From the cell containing the given text, extract its center point as (x, y) coordinate. 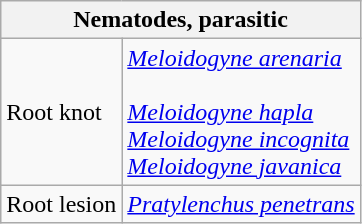
Root knot (62, 112)
Pratylenchus penetrans (241, 204)
Root lesion (62, 204)
Meloidogyne arenariaMeloidogyne hapla Meloidogyne incognita Meloidogyne javanica (241, 112)
Nematodes, parasitic (180, 20)
